Scan for the cell matching the given text and deliver its [x, y] coordinate at center. 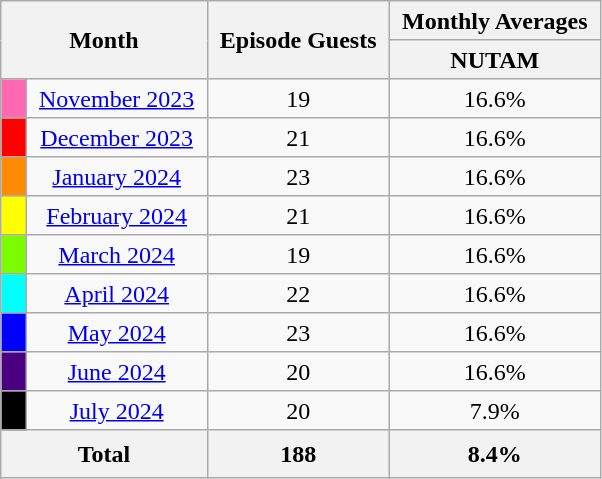
Month [104, 40]
March 2024 [116, 254]
February 2024 [116, 216]
November 2023 [116, 98]
188 [298, 454]
April 2024 [116, 294]
December 2023 [116, 138]
Monthly Averages [494, 20]
Total [104, 454]
July 2024 [116, 410]
22 [298, 294]
8.4% [494, 454]
June 2024 [116, 372]
NUTAM [494, 60]
May 2024 [116, 332]
Episode Guests [298, 40]
January 2024 [116, 176]
7.9% [494, 410]
